Scan for the cell matching the given text and deliver its [X, Y] coordinate at center. 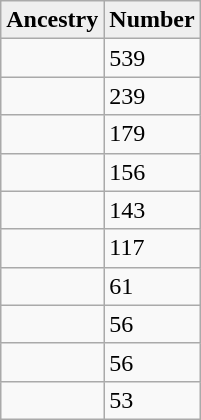
53 [152, 400]
Ancestry [52, 20]
143 [152, 210]
539 [152, 58]
Number [152, 20]
179 [152, 134]
117 [152, 248]
156 [152, 172]
61 [152, 286]
239 [152, 96]
